Extract the (x, y) coordinate from the center of the cell holding the provided text.  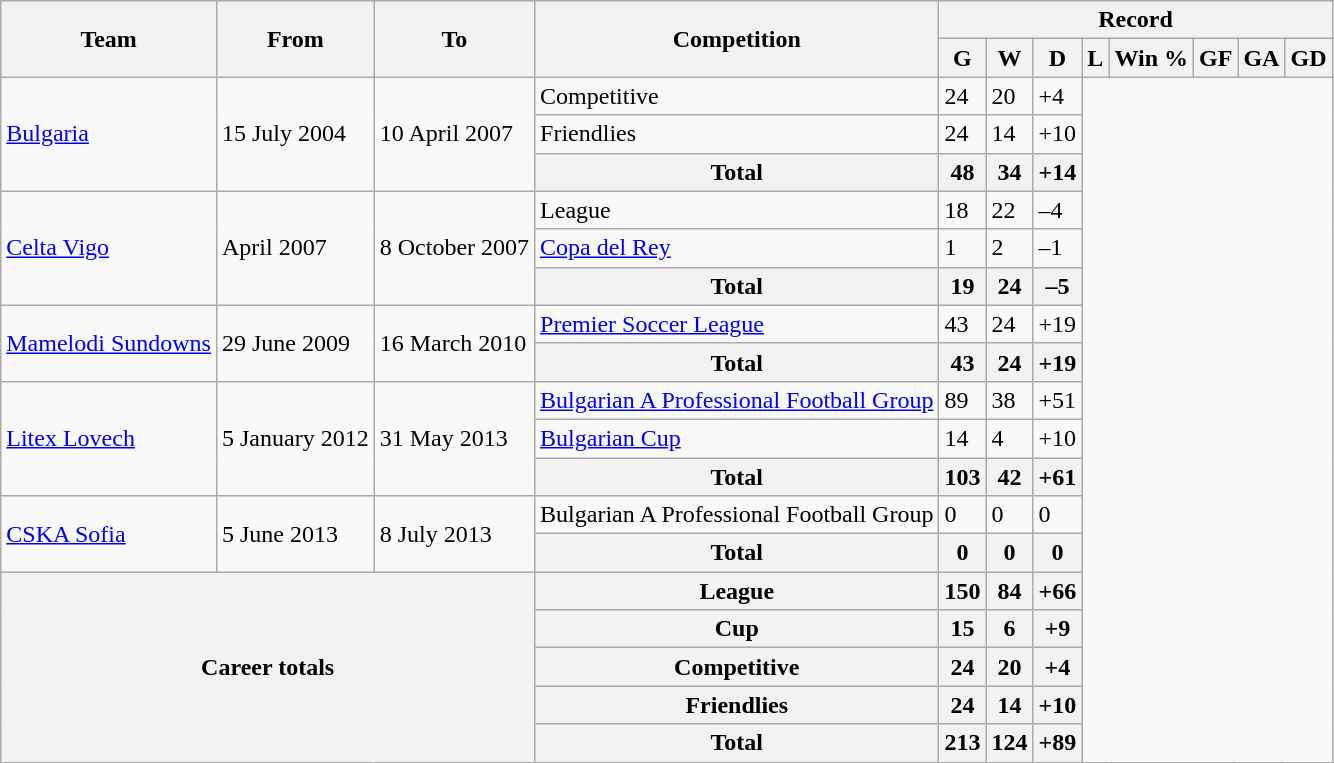
Competition (737, 39)
GA (1262, 58)
+9 (1058, 629)
Win % (1152, 58)
15 (962, 629)
G (962, 58)
Bulgaria (109, 134)
213 (962, 743)
84 (1010, 591)
From (295, 39)
+61 (1058, 477)
Career totals (268, 667)
–4 (1058, 210)
Record (1136, 20)
GF (1216, 58)
+51 (1058, 400)
16 March 2010 (454, 343)
L (1096, 58)
38 (1010, 400)
2 (1010, 248)
150 (962, 591)
+66 (1058, 591)
34 (1010, 172)
Mamelodi Sundowns (109, 343)
Litex Lovech (109, 438)
31 May 2013 (454, 438)
42 (1010, 477)
48 (962, 172)
8 July 2013 (454, 534)
4 (1010, 438)
103 (962, 477)
D (1058, 58)
10 April 2007 (454, 134)
18 (962, 210)
89 (962, 400)
1 (962, 248)
124 (1010, 743)
Team (109, 39)
19 (962, 286)
Premier Soccer League (737, 324)
Bulgarian Cup (737, 438)
+14 (1058, 172)
29 June 2009 (295, 343)
+89 (1058, 743)
22 (1010, 210)
5 June 2013 (295, 534)
6 (1010, 629)
15 July 2004 (295, 134)
5 January 2012 (295, 438)
W (1010, 58)
8 October 2007 (454, 248)
–1 (1058, 248)
Copa del Rey (737, 248)
GD (1308, 58)
CSKA Sofia (109, 534)
To (454, 39)
–5 (1058, 286)
April 2007 (295, 248)
Cup (737, 629)
Celta Vigo (109, 248)
